Output the (x, y) coordinate of the center of the cell containing the given text.  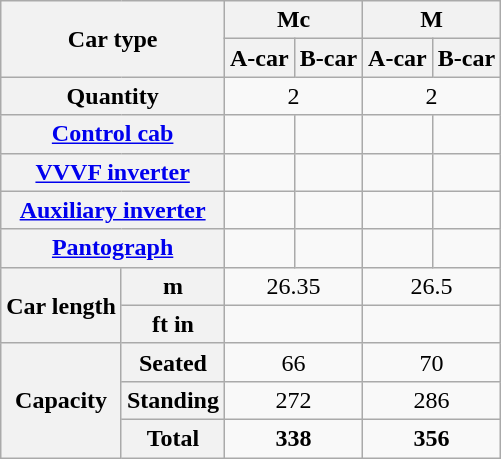
338 (294, 438)
VVVF inverter (113, 172)
Auxiliary inverter (113, 210)
356 (432, 438)
Quantity (113, 96)
Total (172, 438)
Car length (62, 305)
272 (294, 400)
26.35 (294, 286)
Standing (172, 400)
Pantograph (113, 248)
70 (432, 362)
286 (432, 400)
Car type (113, 39)
66 (294, 362)
M (432, 20)
26.5 (432, 286)
ft in (172, 324)
Mc (294, 20)
m (172, 286)
Control cab (113, 134)
Capacity (62, 400)
Seated (172, 362)
